From the cell containing the given text, extract its center point as (x, y) coordinate. 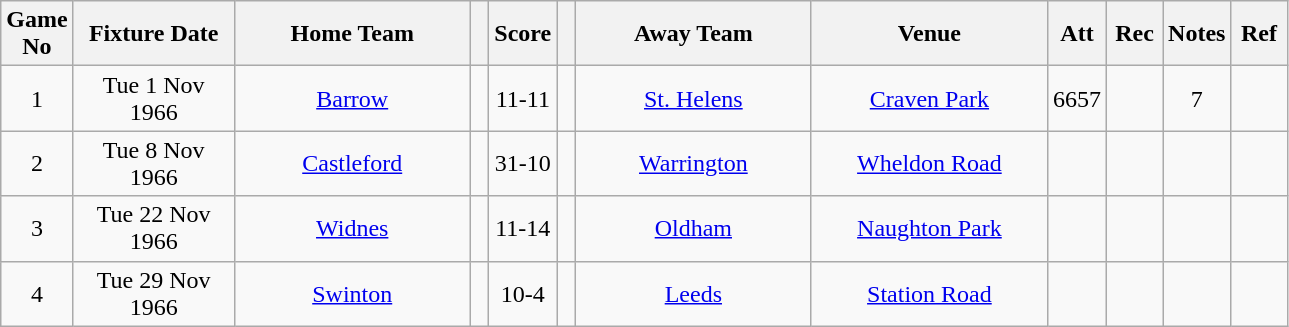
Oldham (693, 228)
Station Road (929, 294)
Leeds (693, 294)
Craven Park (929, 98)
Venue (929, 34)
6657 (1076, 98)
Rec (1135, 34)
Notes (1197, 34)
Home Team (352, 34)
Barrow (352, 98)
Tue 29 Nov 1966 (154, 294)
11-14 (523, 228)
Warrington (693, 164)
Naughton Park (929, 228)
3 (37, 228)
Away Team (693, 34)
Fixture Date (154, 34)
4 (37, 294)
2 (37, 164)
Widnes (352, 228)
31-10 (523, 164)
St. Helens (693, 98)
1 (37, 98)
11-11 (523, 98)
Wheldon Road (929, 164)
Castleford (352, 164)
Tue 8 Nov 1966 (154, 164)
10-4 (523, 294)
Att (1076, 34)
Game No (37, 34)
Tue 22 Nov 1966 (154, 228)
Swinton (352, 294)
7 (1197, 98)
Score (523, 34)
Tue 1 Nov 1966 (154, 98)
Ref (1259, 34)
